Output the (x, y) coordinate of the center of the cell containing the given text.  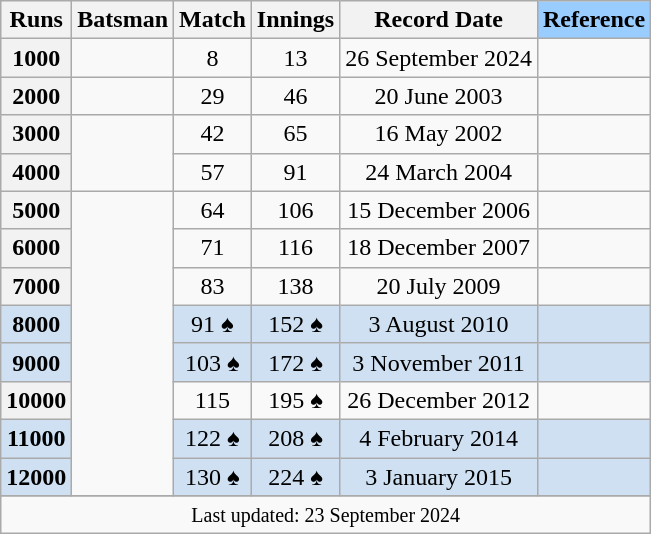
115 (213, 400)
20 July 2009 (439, 286)
6000 (36, 248)
24 March 2004 (439, 172)
224 ♠ (295, 477)
26 September 2024 (439, 58)
Runs (36, 20)
Last updated: 23 September 2024 (326, 515)
42 (213, 134)
3000 (36, 134)
3 November 2011 (439, 362)
3 August 2010 (439, 324)
71 (213, 248)
10000 (36, 400)
12000 (36, 477)
91 (295, 172)
64 (213, 210)
16 May 2002 (439, 134)
Innings (295, 20)
Reference (594, 20)
20 June 2003 (439, 96)
103 ♠ (213, 362)
11000 (36, 438)
7000 (36, 286)
2000 (36, 96)
195 ♠ (295, 400)
46 (295, 96)
13 (295, 58)
18 December 2007 (439, 248)
4 February 2014 (439, 438)
Match (213, 20)
Record Date (439, 20)
29 (213, 96)
4000 (36, 172)
138 (295, 286)
8 (213, 58)
91 ♠ (213, 324)
8000 (36, 324)
83 (213, 286)
26 December 2012 (439, 400)
116 (295, 248)
106 (295, 210)
1000 (36, 58)
5000 (36, 210)
122 ♠ (213, 438)
65 (295, 134)
208 ♠ (295, 438)
3 January 2015 (439, 477)
9000 (36, 362)
172 ♠ (295, 362)
Batsman (123, 20)
57 (213, 172)
130 ♠ (213, 477)
15 December 2006 (439, 210)
152 ♠ (295, 324)
